Extract the (X, Y) coordinate from the center of the cell holding the provided text.  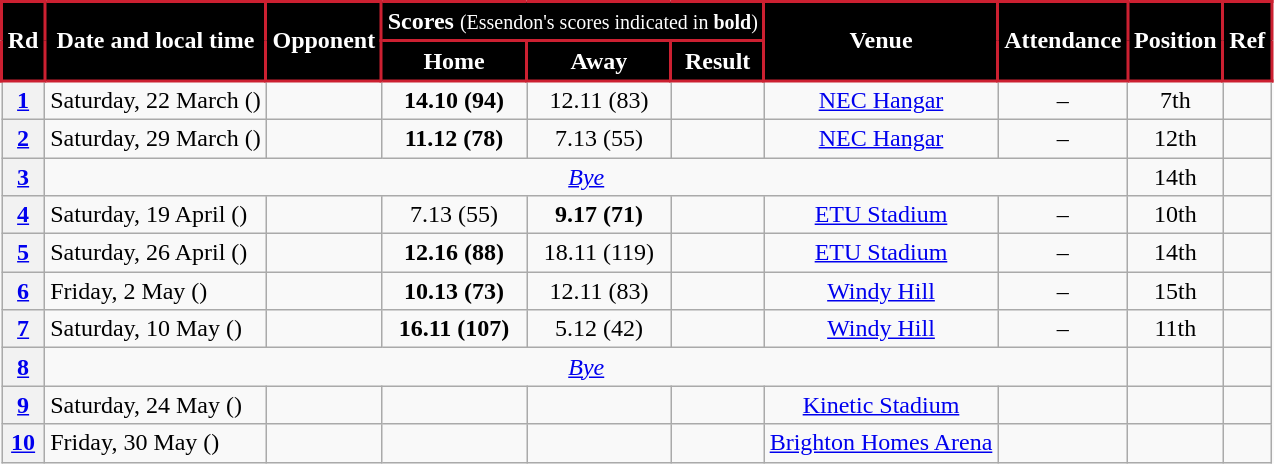
5.12 (42) (600, 329)
16.11 (107) (454, 329)
10 (24, 443)
2 (24, 138)
10th (1176, 215)
Result (718, 61)
11th (1176, 329)
9.17 (71) (600, 215)
Saturday, 22 March () (156, 100)
Rd (24, 42)
Saturday, 29 March () (156, 138)
12.16 (88) (454, 253)
8 (24, 367)
7th (1176, 100)
15th (1176, 291)
Position (1176, 42)
Ref (1248, 42)
10.13 (73) (454, 291)
3 (24, 177)
Saturday, 24 May () (156, 405)
Kinetic Stadium (881, 405)
Date and local time (156, 42)
18.11 (119) (600, 253)
14.10 (94) (454, 100)
Opponent (324, 42)
Venue (881, 42)
Attendance (1063, 42)
Saturday, 26 April () (156, 253)
11.12 (78) (454, 138)
12th (1176, 138)
4 (24, 215)
Friday, 30 May () (156, 443)
Away (600, 61)
1 (24, 100)
5 (24, 253)
Friday, 2 May () (156, 291)
Saturday, 10 May () (156, 329)
7 (24, 329)
Home (454, 61)
6 (24, 291)
Saturday, 19 April () (156, 215)
9 (24, 405)
Brighton Homes Arena (881, 443)
Scores (Essendon's scores indicated in bold) (572, 22)
